Determine the [X, Y] coordinate at the center of the cell enclosing the given text.  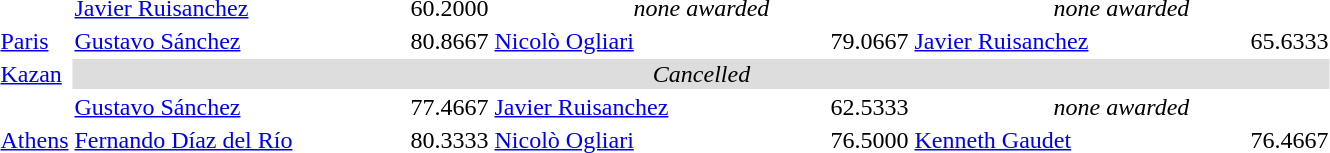
62.5333 [870, 107]
79.0667 [870, 41]
Cancelled [702, 74]
Nicolò Ogliari [660, 41]
80.8667 [450, 41]
none awarded [1122, 107]
77.4667 [450, 107]
65.6333 [1290, 41]
